Capture the cell that displays the provided text and extract its (X, Y) central coordinate. 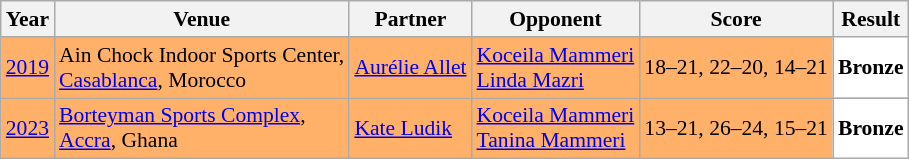
Borteyman Sports Complex,Accra, Ghana (202, 128)
Partner (410, 19)
Koceila Mammeri Linda Mazri (556, 68)
Score (736, 19)
Opponent (556, 19)
18–21, 22–20, 14–21 (736, 68)
Year (28, 19)
13–21, 26–24, 15–21 (736, 128)
Aurélie Allet (410, 68)
Ain Chock Indoor Sports Center,Casablanca, Morocco (202, 68)
Result (871, 19)
2019 (28, 68)
Kate Ludik (410, 128)
Koceila Mammeri Tanina Mammeri (556, 128)
2023 (28, 128)
Venue (202, 19)
